Capture the cell that displays the provided text and extract its [x, y] central coordinate. 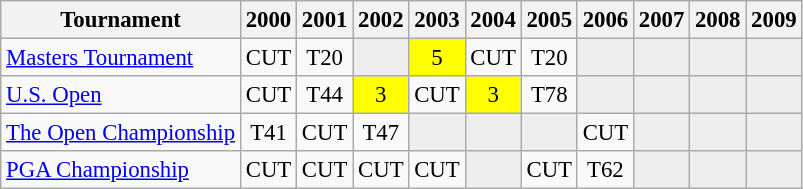
T62 [605, 170]
Masters Tournament [121, 58]
T47 [381, 133]
2009 [774, 20]
T78 [549, 95]
2002 [381, 20]
2004 [493, 20]
PGA Championship [121, 170]
T41 [268, 133]
2006 [605, 20]
2008 [718, 20]
The Open Championship [121, 133]
2007 [661, 20]
2003 [437, 20]
5 [437, 58]
T44 [325, 95]
Tournament [121, 20]
2001 [325, 20]
2005 [549, 20]
U.S. Open [121, 95]
2000 [268, 20]
